Output the (X, Y) coordinate of the center of the cell containing the given text.  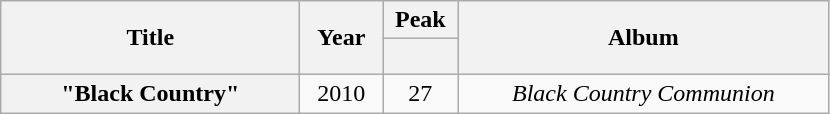
Black Country Communion (644, 93)
Peak (420, 20)
Year (342, 38)
Album (644, 38)
"Black Country" (150, 93)
Title (150, 38)
2010 (342, 93)
27 (420, 93)
